Scan for the cell matching the given text and deliver its (X, Y) coordinate at center. 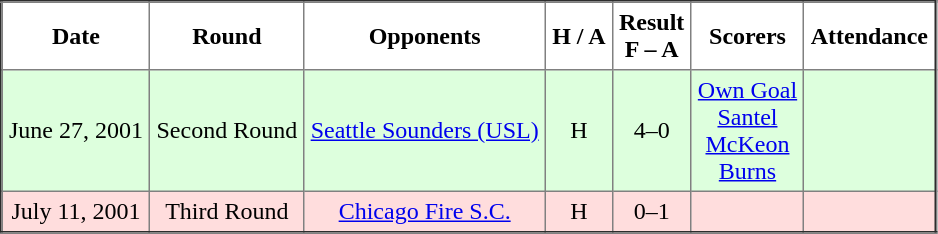
Second Round (227, 131)
Date (76, 36)
June 27, 2001 (76, 131)
Third Round (227, 212)
Attendance (870, 36)
July 11, 2001 (76, 212)
Scorers (748, 36)
Chicago Fire S.C. (424, 212)
Opponents (424, 36)
Own Goal Santel McKeon Burns (748, 131)
Round (227, 36)
Seattle Sounders (USL) (424, 131)
ResultF – A (652, 36)
0–1 (652, 212)
H / A (578, 36)
4–0 (652, 131)
